Search for the cell housing the specified text and yield its [X, Y] center coordinate. 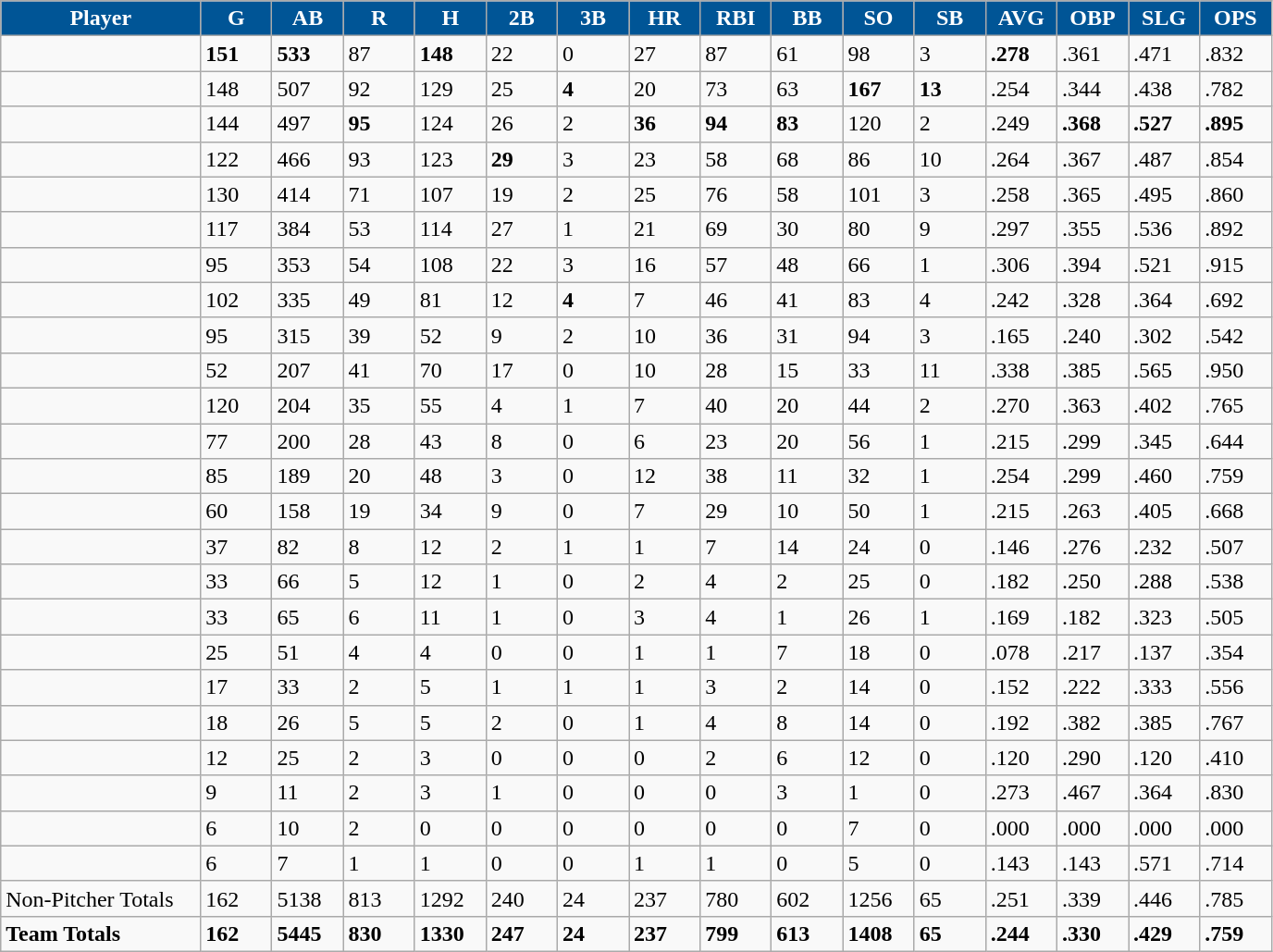
497 [307, 124]
.278 [1021, 54]
73 [736, 89]
602 [807, 898]
55 [450, 405]
61 [807, 54]
.323 [1164, 617]
.368 [1092, 124]
.542 [1236, 335]
.471 [1164, 54]
80 [879, 229]
315 [307, 335]
.854 [1236, 159]
85 [237, 476]
108 [450, 265]
15 [807, 370]
Non-Pitcher Totals [101, 898]
158 [307, 512]
2B [522, 19]
167 [879, 89]
.169 [1021, 617]
189 [307, 476]
.338 [1021, 370]
.217 [1092, 652]
.467 [1092, 793]
92 [379, 89]
.438 [1164, 89]
.644 [1236, 441]
.333 [1164, 687]
56 [879, 441]
.487 [1164, 159]
.361 [1092, 54]
.402 [1164, 405]
50 [879, 512]
39 [379, 335]
G [237, 19]
57 [736, 265]
.137 [1164, 652]
.363 [1092, 405]
.330 [1092, 933]
98 [879, 54]
21 [664, 229]
.410 [1236, 758]
.270 [1021, 405]
.288 [1164, 582]
BB [807, 19]
.714 [1236, 863]
.571 [1164, 863]
.767 [1236, 723]
R [379, 19]
.460 [1164, 476]
780 [736, 898]
123 [450, 159]
.556 [1236, 687]
.152 [1021, 687]
AB [307, 19]
.297 [1021, 229]
32 [879, 476]
.192 [1021, 723]
.405 [1164, 512]
1330 [450, 933]
.146 [1021, 547]
.429 [1164, 933]
.365 [1092, 194]
.290 [1092, 758]
37 [237, 547]
.251 [1021, 898]
Player [101, 19]
414 [307, 194]
.565 [1164, 370]
.692 [1236, 300]
.339 [1092, 898]
71 [379, 194]
5138 [307, 898]
.263 [1092, 512]
.345 [1164, 441]
384 [307, 229]
.394 [1092, 265]
.782 [1236, 89]
.249 [1021, 124]
.240 [1092, 335]
.446 [1164, 898]
63 [807, 89]
.344 [1092, 89]
82 [307, 547]
102 [237, 300]
130 [237, 194]
38 [736, 476]
507 [307, 89]
.306 [1021, 265]
124 [450, 124]
.244 [1021, 933]
.367 [1092, 159]
.527 [1164, 124]
Team Totals [101, 933]
101 [879, 194]
.507 [1236, 547]
.495 [1164, 194]
799 [736, 933]
1408 [879, 933]
70 [450, 370]
353 [307, 265]
H [450, 19]
.302 [1164, 335]
830 [379, 933]
46 [736, 300]
44 [879, 405]
151 [237, 54]
.264 [1021, 159]
69 [736, 229]
86 [879, 159]
613 [807, 933]
813 [379, 898]
3B [592, 19]
SO [879, 19]
.915 [1236, 265]
144 [237, 124]
200 [307, 441]
107 [450, 194]
466 [307, 159]
SLG [1164, 19]
.832 [1236, 54]
.242 [1021, 300]
.830 [1236, 793]
.505 [1236, 617]
114 [450, 229]
.382 [1092, 723]
.078 [1021, 652]
.765 [1236, 405]
.355 [1092, 229]
43 [450, 441]
.273 [1021, 793]
247 [522, 933]
.354 [1236, 652]
53 [379, 229]
533 [307, 54]
.538 [1236, 582]
335 [307, 300]
204 [307, 405]
.328 [1092, 300]
54 [379, 265]
5445 [307, 933]
.892 [1236, 229]
.536 [1164, 229]
HR [664, 19]
49 [379, 300]
117 [237, 229]
81 [450, 300]
OPS [1236, 19]
51 [307, 652]
.860 [1236, 194]
.950 [1236, 370]
.521 [1164, 265]
240 [522, 898]
31 [807, 335]
.250 [1092, 582]
77 [237, 441]
122 [237, 159]
13 [949, 89]
30 [807, 229]
1292 [450, 898]
40 [736, 405]
34 [450, 512]
.668 [1236, 512]
.222 [1092, 687]
.785 [1236, 898]
AVG [1021, 19]
68 [807, 159]
35 [379, 405]
129 [450, 89]
.232 [1164, 547]
16 [664, 265]
SB [949, 19]
.276 [1092, 547]
93 [379, 159]
60 [237, 512]
RBI [736, 19]
.258 [1021, 194]
207 [307, 370]
76 [736, 194]
.165 [1021, 335]
OBP [1092, 19]
.895 [1236, 124]
1256 [879, 898]
